Provide the (X, Y) coordinate of the cell's center where the given text is located.  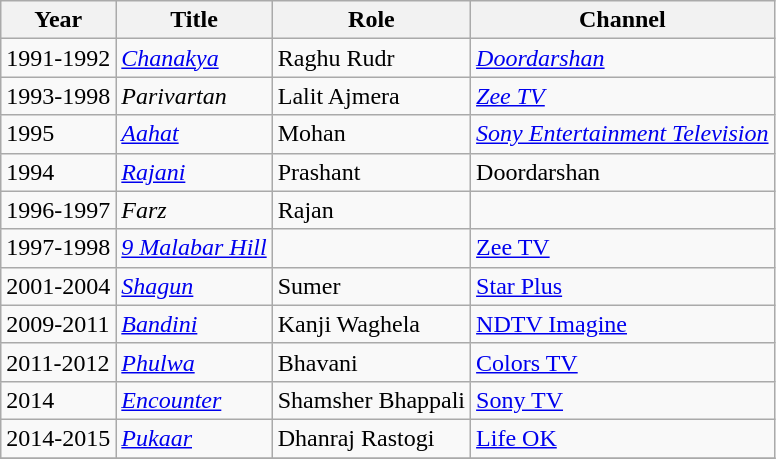
Encounter (194, 400)
Sumer (371, 286)
Shamsher Bhappali (371, 400)
Dhanraj Rastogi (371, 438)
1997-1998 (58, 248)
Mohan (371, 134)
Kanji Waghela (371, 324)
Role (371, 20)
2014 (58, 400)
Year (58, 20)
Phulwa (194, 362)
Farz (194, 210)
Rajani (194, 172)
Aahat (194, 134)
Rajan (371, 210)
Raghu Rudr (371, 58)
Chanakya (194, 58)
Bandini (194, 324)
Pukaar (194, 438)
Bhavani (371, 362)
2009-2011 (58, 324)
Sony Entertainment Television (622, 134)
Shagun (194, 286)
2014-2015 (58, 438)
2001-2004 (58, 286)
Prashant (371, 172)
Title (194, 20)
1995 (58, 134)
Colors TV (622, 362)
9 Malabar Hill (194, 248)
Channel (622, 20)
1994 (58, 172)
Parivartan (194, 96)
Sony TV (622, 400)
Life OK (622, 438)
2011-2012 (58, 362)
1993-1998 (58, 96)
1996-1997 (58, 210)
Lalit Ajmera (371, 96)
1991-1992 (58, 58)
Star Plus (622, 286)
NDTV Imagine (622, 324)
